Determine the [X, Y] coordinate at the center of the cell enclosing the given text.  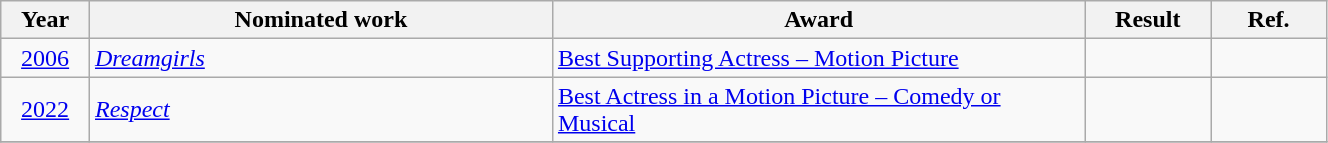
2022 [46, 110]
Nominated work [320, 20]
Ref. [1269, 20]
Best Actress in a Motion Picture – Comedy or Musical [818, 110]
Result [1148, 20]
Respect [320, 110]
Dreamgirls [320, 58]
Year [46, 20]
Best Supporting Actress – Motion Picture [818, 58]
Award [818, 20]
2006 [46, 58]
